Capture the cell that displays the provided text and extract its [X, Y] central coordinate. 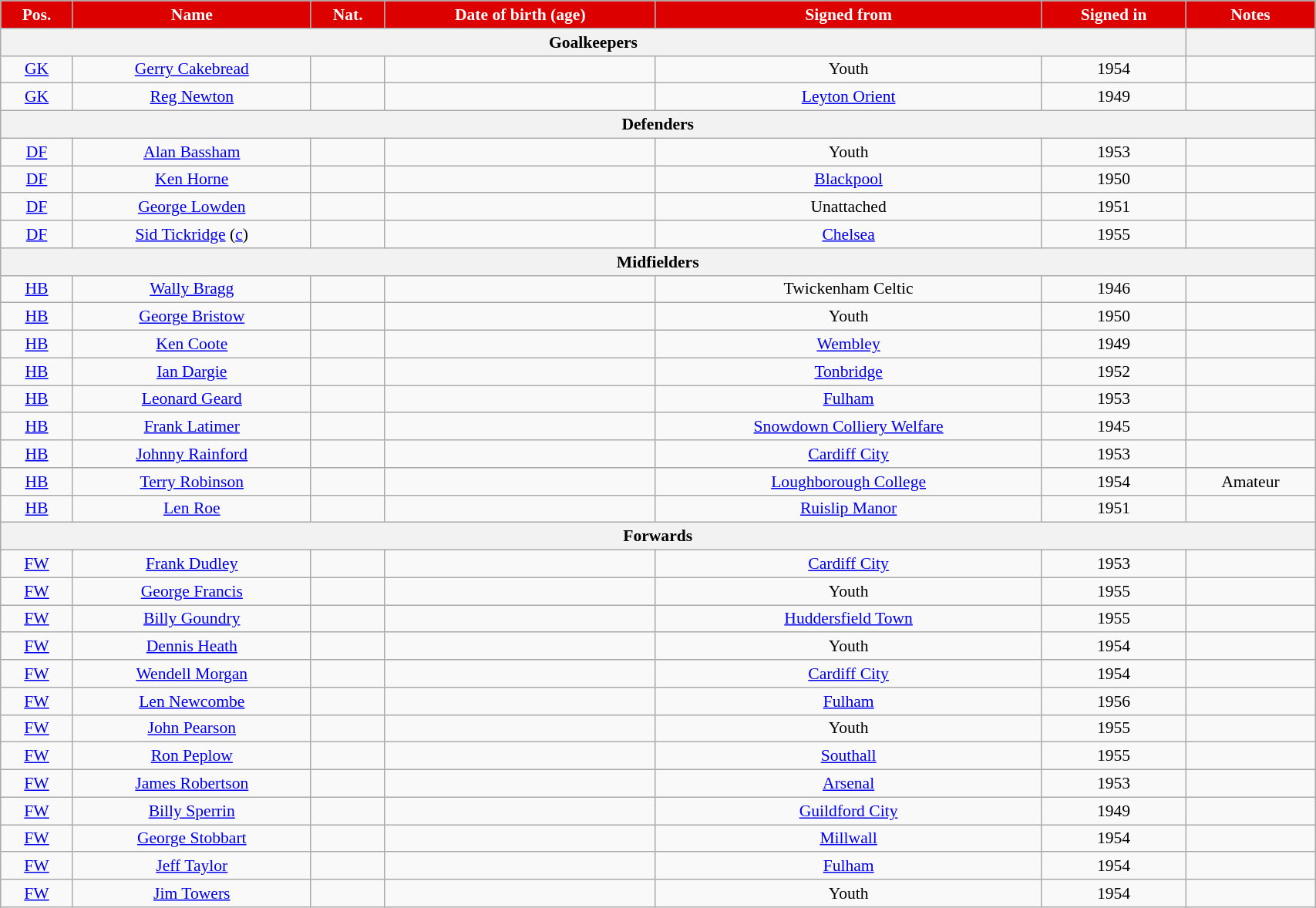
Southall [848, 756]
1946 [1113, 289]
Leyton Orient [848, 97]
Blackpool [848, 180]
Wembley [848, 345]
Ruislip Manor [848, 509]
Len Roe [191, 509]
Terry Robinson [191, 482]
George Lowden [191, 207]
Ron Peplow [191, 756]
Ken Horne [191, 180]
Unattached [848, 207]
Snowdown Colliery Welfare [848, 427]
Signed in [1113, 15]
Amateur [1250, 482]
Pos. [37, 15]
1956 [1113, 701]
Guildford City [848, 811]
Tonbridge [848, 372]
Notes [1250, 15]
Defenders [658, 125]
Gerry Cakebread [191, 69]
Billy Sperrin [191, 811]
Frank Latimer [191, 427]
Sid Tickridge (c) [191, 234]
Loughborough College [848, 482]
Wally Bragg [191, 289]
Twickenham Celtic [848, 289]
Goalkeepers [594, 42]
Dennis Heath [191, 647]
Midfielders [658, 262]
Johnny Rainford [191, 454]
Forwards [658, 536]
Name [191, 15]
Chelsea [848, 234]
Jeff Taylor [191, 866]
Huddersfield Town [848, 619]
Arsenal [848, 784]
Date of birth (age) [520, 15]
Len Newcombe [191, 701]
Billy Goundry [191, 619]
Alan Bassham [191, 152]
George Bristow [191, 317]
Wendell Morgan [191, 674]
1952 [1113, 372]
Jim Towers [191, 893]
Ken Coote [191, 345]
Ian Dargie [191, 372]
Nat. [348, 15]
John Pearson [191, 728]
Leonard Geard [191, 399]
Millwall [848, 839]
1945 [1113, 427]
Frank Dudley [191, 564]
James Robertson [191, 784]
Reg Newton [191, 97]
George Stobbart [191, 839]
Signed from [848, 15]
George Francis [191, 591]
